Detect which cell encompasses the target text, then output its (X, Y) center coordinate. 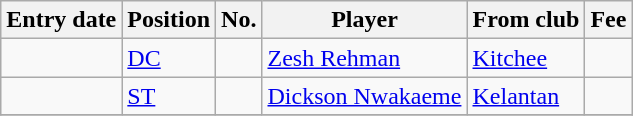
Kelantan (526, 96)
Zesh Rehman (364, 58)
DC (169, 58)
From club (526, 20)
Dickson Nwakaeme (364, 96)
Kitchee (526, 58)
Fee (608, 20)
ST (169, 96)
Player (364, 20)
No. (239, 20)
Position (169, 20)
Entry date (62, 20)
